Return [x, y] of the center of cell containing provided text 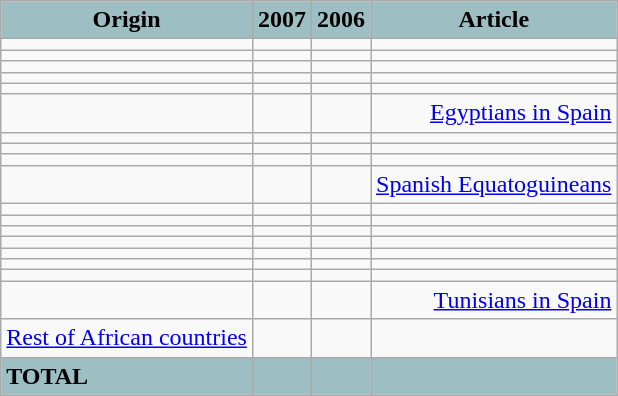
2007 [282, 20]
Spanish Equatoguineans [494, 184]
Tunisians in Spain [494, 300]
Rest of African countries [127, 338]
Egyptians in Spain [494, 113]
2006 [340, 20]
Article [494, 20]
TOTAL [127, 376]
Origin [127, 20]
